Find where the given text appears and provide that cell's center as (X, Y) coordinate. 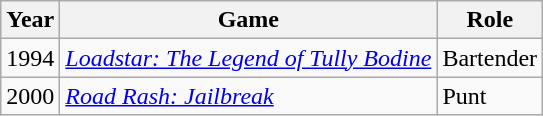
Road Rash: Jailbreak (248, 96)
Year (30, 20)
Loadstar: The Legend of Tully Bodine (248, 58)
1994 (30, 58)
2000 (30, 96)
Game (248, 20)
Bartender (490, 58)
Punt (490, 96)
Role (490, 20)
